Output the (X, Y) coordinate of the center of the cell containing the given text.  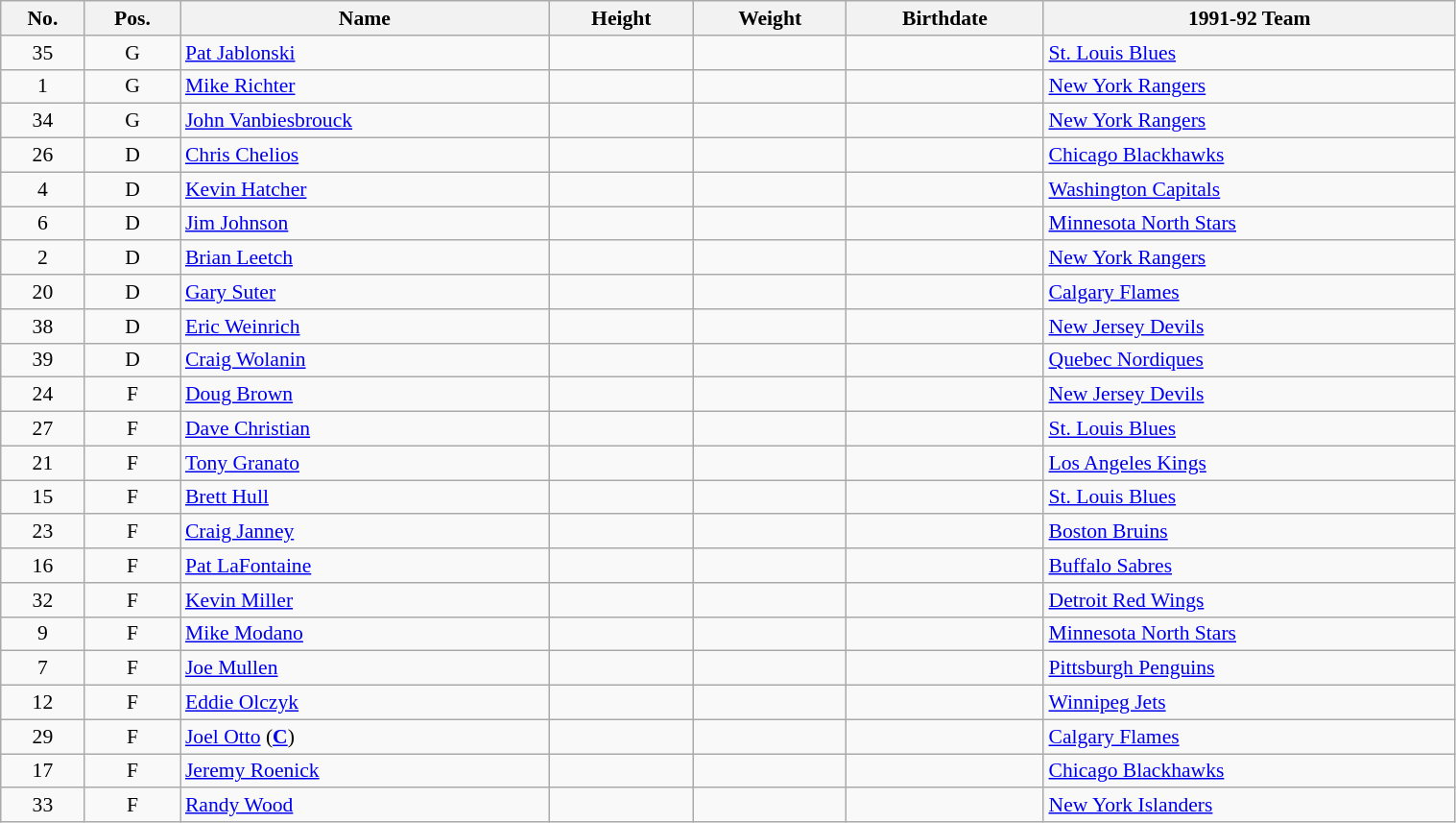
Randy Wood (365, 806)
No. (42, 18)
Washington Capitals (1250, 189)
Brett Hull (365, 497)
John Vanbiesbrouck (365, 121)
Pat LaFontaine (365, 566)
Pat Jablonski (365, 53)
38 (42, 327)
1991-92 Team (1250, 18)
Craig Janney (365, 532)
2 (42, 258)
New York Islanders (1250, 806)
Boston Bruins (1250, 532)
Gary Suter (365, 292)
16 (42, 566)
Detroit Red Wings (1250, 600)
Joe Mullen (365, 668)
1 (42, 86)
27 (42, 429)
9 (42, 634)
24 (42, 395)
29 (42, 737)
4 (42, 189)
6 (42, 224)
21 (42, 463)
Craig Wolanin (365, 360)
Brian Leetch (365, 258)
33 (42, 806)
Jeremy Roenick (365, 771)
Joel Otto (C) (365, 737)
Weight (770, 18)
Height (622, 18)
15 (42, 497)
Buffalo Sabres (1250, 566)
Pos. (132, 18)
Kevin Hatcher (365, 189)
Dave Christian (365, 429)
7 (42, 668)
Eric Weinrich (365, 327)
35 (42, 53)
Quebec Nordiques (1250, 360)
Pittsburgh Penguins (1250, 668)
20 (42, 292)
Kevin Miller (365, 600)
Doug Brown (365, 395)
Mike Modano (365, 634)
Jim Johnson (365, 224)
34 (42, 121)
39 (42, 360)
12 (42, 703)
Birthdate (944, 18)
Mike Richter (365, 86)
23 (42, 532)
32 (42, 600)
17 (42, 771)
Eddie Olczyk (365, 703)
Chris Chelios (365, 156)
Los Angeles Kings (1250, 463)
Tony Granato (365, 463)
Name (365, 18)
Winnipeg Jets (1250, 703)
26 (42, 156)
